Determine the (X, Y) coordinate at the center of the cell enclosing the given text.  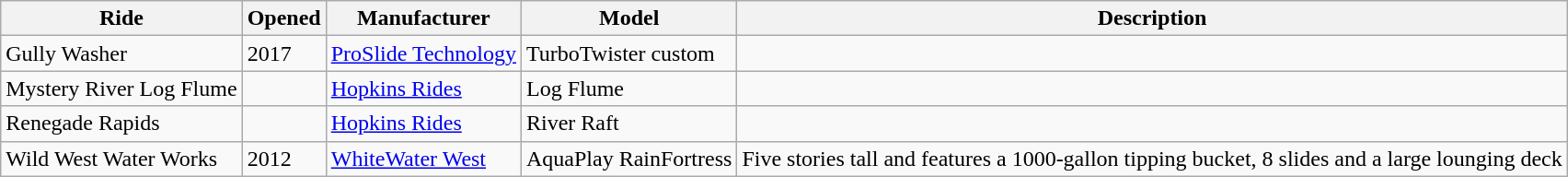
AquaPlay RainFortress (628, 159)
Log Flume (628, 88)
ProSlide Technology (423, 53)
River Raft (628, 124)
2017 (283, 53)
Opened (283, 18)
Five stories tall and features a 1000-gallon tipping bucket, 8 slides and a large lounging deck (1152, 159)
Manufacturer (423, 18)
Mystery River Log Flume (121, 88)
Wild West Water Works (121, 159)
Model (628, 18)
TurboTwister custom (628, 53)
Ride (121, 18)
Renegade Rapids (121, 124)
Description (1152, 18)
2012 (283, 159)
WhiteWater West (423, 159)
Gully Washer (121, 53)
